Scan for the cell matching the given text and deliver its (X, Y) coordinate at center. 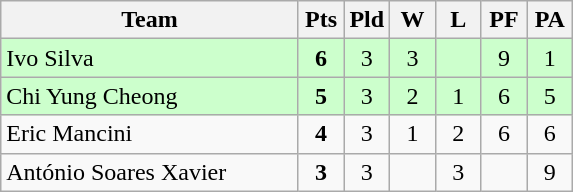
Pts (321, 20)
Pld (367, 20)
4 (321, 134)
W (413, 20)
Ivo Silva (150, 58)
PA (550, 20)
Team (150, 20)
L (458, 20)
Chi Yung Cheong (150, 96)
António Soares Xavier (150, 172)
PF (504, 20)
Eric Mancini (150, 134)
